Scan for the cell matching the given text and deliver its (x, y) coordinate at center. 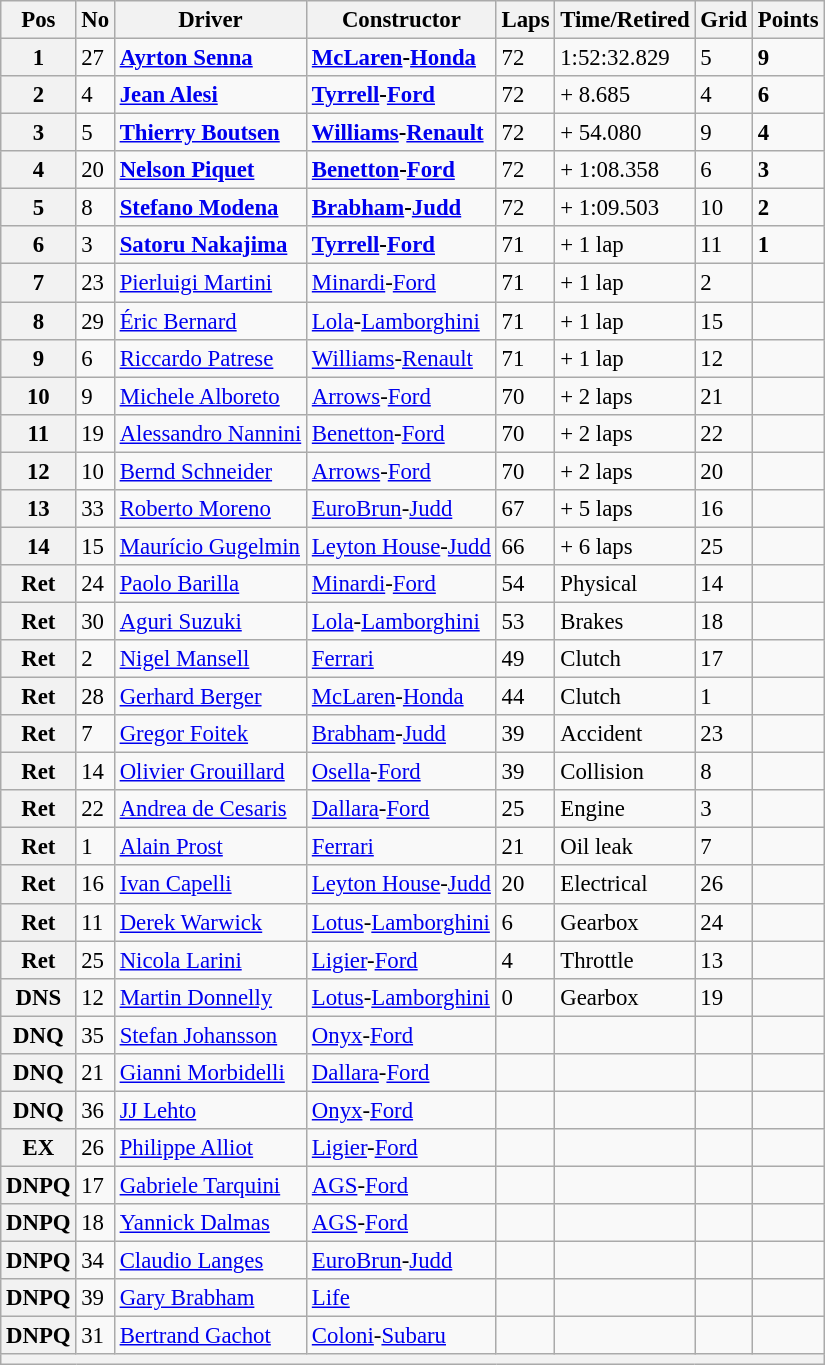
Aguri Suzuki (210, 621)
Bernd Schneider (210, 471)
31 (95, 1336)
+ 8.685 (625, 95)
36 (95, 1110)
Laps (526, 20)
54 (526, 584)
Points (788, 20)
Pos (38, 20)
EX (38, 1148)
30 (95, 621)
Riccardo Patrese (210, 358)
Life (402, 1298)
Paolo Barilla (210, 584)
JJ Lehto (210, 1110)
Éric Bernard (210, 321)
Gabriele Tarquini (210, 1185)
Gerhard Berger (210, 697)
Throttle (625, 960)
27 (95, 58)
Roberto Moreno (210, 509)
1:52:32.829 (625, 58)
Martin Donnelly (210, 997)
Constructor (402, 20)
Accident (625, 734)
53 (526, 621)
Thierry Boutsen (210, 133)
Ayrton Senna (210, 58)
Electrical (625, 885)
Brakes (625, 621)
+ 5 laps (625, 509)
Maurício Gugelmin (210, 546)
+ 6 laps (625, 546)
Gregor Foitek (210, 734)
Jean Alesi (210, 95)
Osella-Ford (402, 772)
Bertrand Gachot (210, 1336)
Pierluigi Martini (210, 283)
Stefano Modena (210, 208)
Grid (724, 20)
No (95, 20)
Satoru Nakajima (210, 245)
Gianni Morbidelli (210, 1073)
44 (526, 697)
Time/Retired (625, 20)
+ 1:08.358 (625, 170)
Alain Prost (210, 847)
Ivan Capelli (210, 885)
+ 1:09.503 (625, 208)
28 (95, 697)
DNS (38, 997)
Yannick Dalmas (210, 1223)
Claudio Langes (210, 1261)
Collision (625, 772)
0 (526, 997)
Michele Alboreto (210, 396)
Nelson Piquet (210, 170)
Alessandro Nannini (210, 433)
+ 54.080 (625, 133)
Driver (210, 20)
Physical (625, 584)
Gary Brabham (210, 1298)
49 (526, 659)
Engine (625, 809)
29 (95, 321)
Olivier Grouillard (210, 772)
Derek Warwick (210, 922)
35 (95, 1035)
Oil leak (625, 847)
33 (95, 509)
66 (526, 546)
Andrea de Cesaris (210, 809)
Nigel Mansell (210, 659)
Stefan Johansson (210, 1035)
Philippe Alliot (210, 1148)
34 (95, 1261)
67 (526, 509)
Nicola Larini (210, 960)
Coloni-Subaru (402, 1336)
